Search for the cell housing the specified text and yield its [x, y] center coordinate. 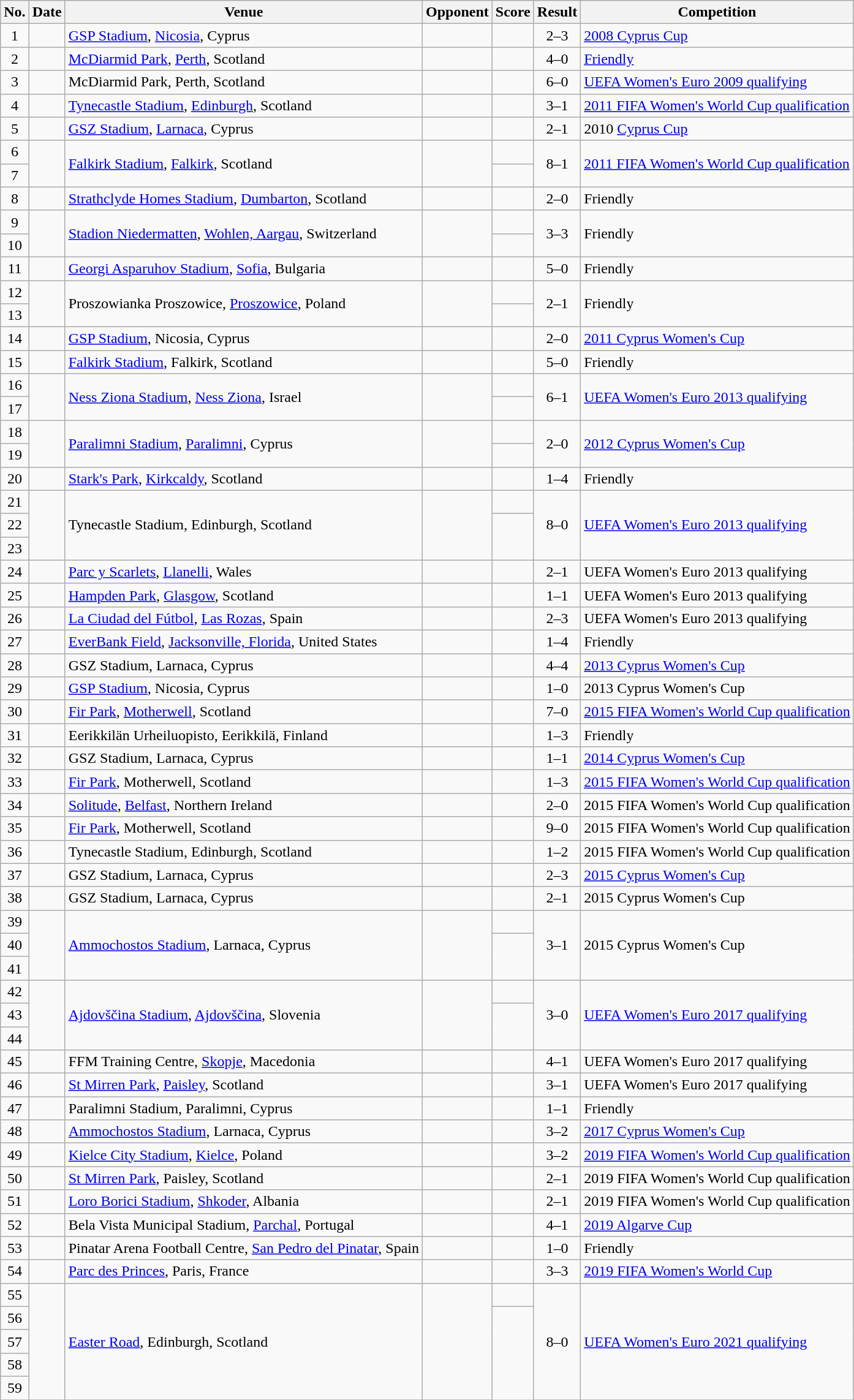
12 [15, 292]
9 [15, 222]
46 [15, 1085]
7–0 [557, 712]
1 [15, 36]
33 [15, 782]
7 [15, 175]
15 [15, 362]
26 [15, 618]
Parc y Scarlets, Llanelli, Wales [244, 572]
8–1 [557, 164]
Ajdovščina Stadium, Ajdovščina, Slovenia [244, 1015]
2008 Cyprus Cup [717, 36]
La Ciudad del Fútbol, Las Rozas, Spain [244, 618]
35 [15, 828]
Proszowianka Proszowice, Proszowice, Poland [244, 304]
4 [15, 105]
9–0 [557, 828]
Opponent [458, 12]
6–0 [557, 82]
36 [15, 852]
2010 Cyprus Cup [717, 129]
2 [15, 59]
57 [15, 1341]
24 [15, 572]
20 [15, 479]
59 [15, 1388]
38 [15, 898]
Georgi Asparuhov Stadium, Sofia, Bulgaria [244, 268]
1–2 [557, 852]
3–0 [557, 1015]
30 [15, 712]
2019 Algarve Cup [717, 1225]
UEFA Women's Euro 2021 qualifying [717, 1341]
Stadion Niedermatten, Wohlen, Aargau, Switzerland [244, 233]
18 [15, 432]
31 [15, 735]
23 [15, 548]
34 [15, 805]
29 [15, 689]
10 [15, 245]
No. [15, 12]
32 [15, 759]
5 [15, 129]
40 [15, 945]
28 [15, 665]
45 [15, 1062]
Date [47, 12]
49 [15, 1155]
47 [15, 1108]
50 [15, 1178]
42 [15, 991]
37 [15, 875]
Kielce City Stadium, Kielce, Poland [244, 1155]
Bela Vista Municipal Stadium, Parchal, Portugal [244, 1225]
EverBank Field, Jacksonville, Florida, United States [244, 641]
43 [15, 1015]
UEFA Women's Euro 2009 qualifying [717, 82]
58 [15, 1364]
2017 Cyprus Women's Cup [717, 1132]
54 [15, 1271]
17 [15, 409]
56 [15, 1318]
53 [15, 1248]
Eerikkilän Urheiluopisto, Eerikkilä, Finland [244, 735]
FFM Training Centre, Skopje, Macedonia [244, 1062]
52 [15, 1225]
2012 Cyprus Women's Cup [717, 444]
Solitude, Belfast, Northern Ireland [244, 805]
Score [513, 12]
Ness Ziona Stadium, Ness Ziona, Israel [244, 397]
39 [15, 921]
21 [15, 502]
11 [15, 268]
55 [15, 1295]
19 [15, 455]
44 [15, 1039]
22 [15, 525]
41 [15, 968]
2011 Cyprus Women's Cup [717, 339]
Venue [244, 12]
2014 Cyprus Women's Cup [717, 759]
4–0 [557, 59]
6–1 [557, 397]
6 [15, 152]
14 [15, 339]
Loro Borici Stadium, Shkoder, Albania [244, 1201]
25 [15, 595]
4–4 [557, 665]
3 [15, 82]
Result [557, 12]
Competition [717, 12]
Easter Road, Edinburgh, Scotland [244, 1341]
Stark's Park, Kirkcaldy, Scotland [244, 479]
Hampden Park, Glasgow, Scotland [244, 595]
13 [15, 316]
Pinatar Arena Football Centre, San Pedro del Pinatar, Spain [244, 1248]
Strathclyde Homes Stadium, Dumbarton, Scotland [244, 199]
8 [15, 199]
27 [15, 641]
16 [15, 385]
51 [15, 1201]
Parc des Princes, Paris, France [244, 1271]
2019 FIFA Women's World Cup [717, 1271]
48 [15, 1132]
